Scan for the cell matching the given text and deliver its [x, y] coordinate at center. 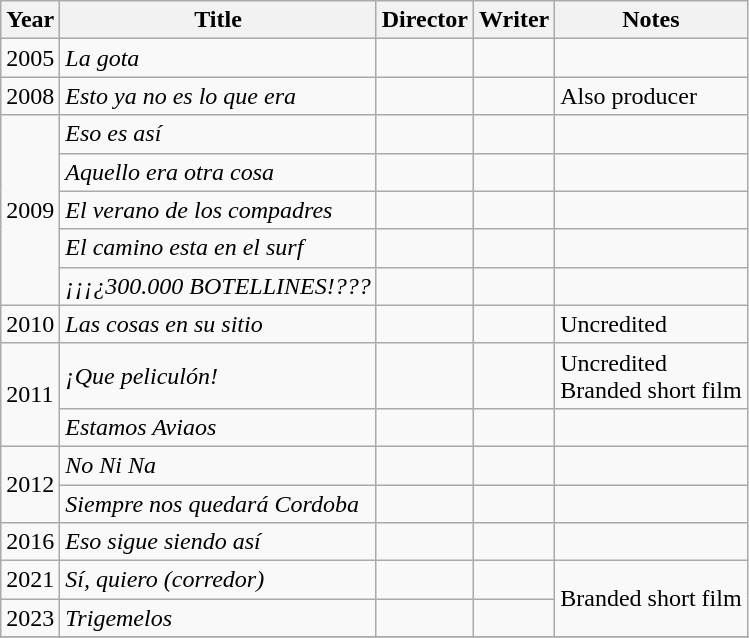
Sí, quiero (corredor) [218, 580]
2011 [30, 394]
Estamos Aviaos [218, 427]
El verano de los compadres [218, 210]
Writer [514, 20]
Trigemelos [218, 618]
Las cosas en su sitio [218, 324]
2016 [30, 542]
Notes [651, 20]
2005 [30, 58]
¡Que peliculón! [218, 376]
Uncredited [651, 324]
2009 [30, 210]
Director [424, 20]
2012 [30, 484]
Aquello era otra cosa [218, 172]
La gota [218, 58]
2010 [30, 324]
Title [218, 20]
Eso es así [218, 134]
Also producer [651, 96]
2021 [30, 580]
Branded short film [651, 599]
2008 [30, 96]
Siempre nos quedará Cordoba [218, 503]
2023 [30, 618]
Eso sigue siendo así [218, 542]
No Ni Na [218, 465]
Year [30, 20]
El camino esta en el surf [218, 248]
¡¡¡¿300.000 BOTELLINES!??? [218, 286]
Esto ya no es lo que era [218, 96]
UncreditedBranded short film [651, 376]
